Extract the [X, Y] coordinate from the center of the cell holding the provided text.  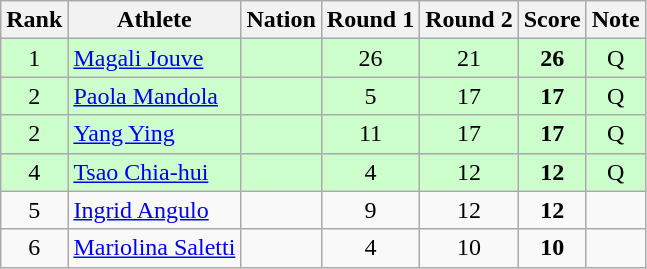
Tsao Chia-hui [154, 172]
Magali Jouve [154, 58]
Mariolina Saletti [154, 248]
Note [616, 20]
Yang Ying [154, 134]
6 [34, 248]
11 [370, 134]
Paola Mandola [154, 96]
Ingrid Angulo [154, 210]
1 [34, 58]
Round 1 [370, 20]
Round 2 [469, 20]
21 [469, 58]
Nation [281, 20]
9 [370, 210]
Athlete [154, 20]
Rank [34, 20]
Score [552, 20]
